Pinpoint the cell where the given text exists, returning its (x, y) midpoint coordinate. 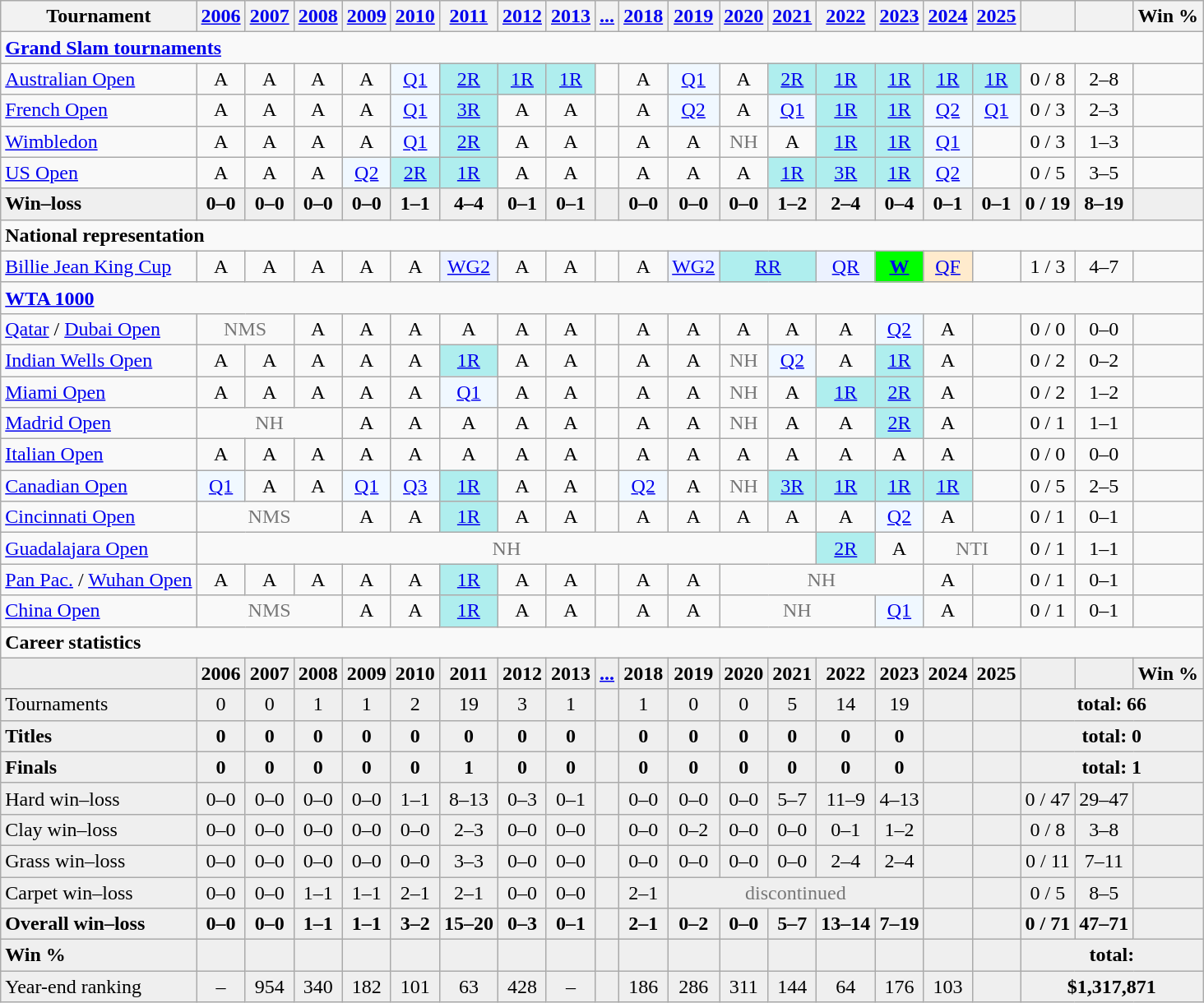
Canadian Open (99, 486)
1 / 3 (1048, 266)
Indian Wells Open (99, 360)
Finals (99, 767)
101 (414, 987)
0 / 71 (1048, 924)
0 / 19 (1048, 204)
0 / 11 (1048, 861)
3–2 (414, 924)
4–4 (469, 204)
Year-end ranking (99, 987)
1–3 (1104, 141)
8–5 (1104, 892)
8–13 (469, 798)
Win–loss (99, 204)
14 (845, 705)
182 (367, 987)
NTI (972, 548)
Qatar / Dubai Open (99, 329)
Australian Open (99, 79)
11–9 (845, 798)
47–71 (1104, 924)
428 (521, 987)
W (900, 266)
63 (469, 987)
3–3 (469, 861)
311 (743, 987)
340 (317, 987)
0–4 (900, 204)
US Open (99, 173)
4–13 (900, 798)
WTA 1000 (602, 298)
Grand Slam tournaments (602, 48)
4–7 (1104, 266)
French Open (99, 110)
3 (521, 705)
RR (768, 266)
2–5 (1104, 486)
Carpet win–loss (99, 892)
15–20 (469, 924)
64 (845, 987)
$1,317,871 (1112, 987)
8–19 (1104, 204)
2–8 (1104, 79)
Madrid Open (99, 423)
Cincinnati Open (99, 517)
286 (694, 987)
7–19 (900, 924)
total: 0 (1112, 736)
Clay win–loss (99, 830)
Overall win–loss (99, 924)
0 / 47 (1048, 798)
29–47 (1104, 798)
Tournaments (99, 705)
3–8 (1104, 830)
total: (1112, 955)
2 (414, 705)
176 (900, 987)
QF (947, 266)
103 (947, 987)
144 (793, 987)
186 (643, 987)
3–5 (1104, 173)
Miami Open (99, 392)
Titles (99, 736)
Q3 (414, 486)
Grass win–loss (99, 861)
China Open (99, 611)
5 (793, 705)
Tournament (99, 16)
total: 66 (1112, 705)
Wimbledon (99, 141)
Italian Open (99, 455)
discontinued (796, 892)
Hard win–loss (99, 798)
7–11 (1104, 861)
National representation (602, 235)
QR (845, 266)
Career statistics (602, 642)
Guadalajara Open (99, 548)
total: 1 (1112, 767)
Billie Jean King Cup (99, 266)
Pan Pac. / Wuhan Open (99, 580)
13–14 (845, 924)
954 (270, 987)
